Output the [x, y] coordinate of the center of the cell containing the given text.  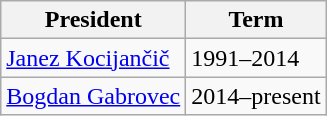
2014–present [256, 96]
Janez Kocijančič [94, 58]
1991–2014 [256, 58]
Bogdan Gabrovec [94, 96]
Term [256, 20]
President [94, 20]
